Output the [X, Y] coordinate of the center of the cell containing the given text.  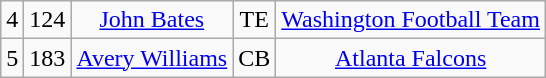
Washington Football Team [411, 20]
Avery Williams [152, 58]
5 [12, 58]
CB [254, 58]
4 [12, 20]
Atlanta Falcons [411, 58]
TE [254, 20]
183 [48, 58]
John Bates [152, 20]
124 [48, 20]
